Scan for the cell matching the given text and deliver its [X, Y] coordinate at center. 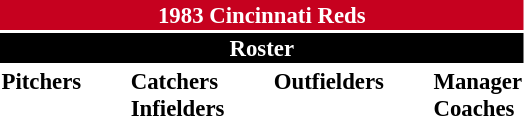
Roster [262, 48]
1983 Cincinnati Reds [262, 15]
